Identify which cell holds the provided text, then report its [x, y] central coordinate. 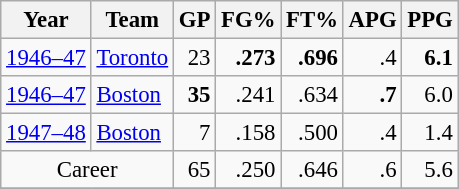
5.6 [430, 170]
Year [46, 20]
6.1 [430, 58]
6.0 [430, 95]
Toronto [132, 58]
Career [88, 170]
1.4 [430, 133]
FG% [248, 20]
65 [194, 170]
.646 [312, 170]
Team [132, 20]
.158 [248, 133]
23 [194, 58]
.500 [312, 133]
.273 [248, 58]
7 [194, 133]
.7 [372, 95]
.696 [312, 58]
.250 [248, 170]
PPG [430, 20]
.634 [312, 95]
APG [372, 20]
.241 [248, 95]
35 [194, 95]
1947–48 [46, 133]
.6 [372, 170]
GP [194, 20]
FT% [312, 20]
